Provide the (x, y) coordinate of the cell's center where the given text is located.  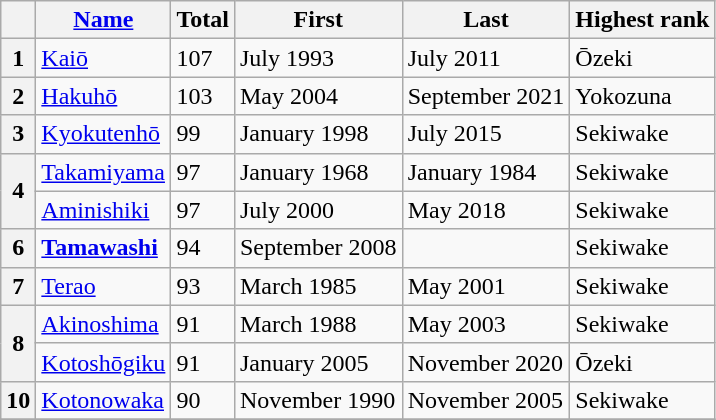
May 2004 (318, 96)
107 (203, 58)
January 1968 (318, 172)
May 2003 (486, 324)
8 (18, 343)
90 (203, 400)
6 (18, 248)
10 (18, 400)
November 2020 (486, 362)
January 1984 (486, 172)
Name (104, 20)
Aminishiki (104, 210)
Highest rank (642, 20)
January 1998 (318, 134)
Kotonowaka (104, 400)
July 2015 (486, 134)
Kotoshōgiku (104, 362)
Total (203, 20)
March 1988 (318, 324)
July 2011 (486, 58)
94 (203, 248)
Kyokutenhō (104, 134)
99 (203, 134)
103 (203, 96)
3 (18, 134)
Takamiyama (104, 172)
January 2005 (318, 362)
2 (18, 96)
Tamawashi (104, 248)
September 2021 (486, 96)
Akinoshima (104, 324)
May 2001 (486, 286)
July 2000 (318, 210)
September 2008 (318, 248)
March 1985 (318, 286)
Terao (104, 286)
July 1993 (318, 58)
93 (203, 286)
November 2005 (486, 400)
November 1990 (318, 400)
Kaiō (104, 58)
1 (18, 58)
May 2018 (486, 210)
Last (486, 20)
Hakuhō (104, 96)
4 (18, 191)
Yokozuna (642, 96)
First (318, 20)
7 (18, 286)
